Extract the [x, y] coordinate from the center of the cell holding the provided text.  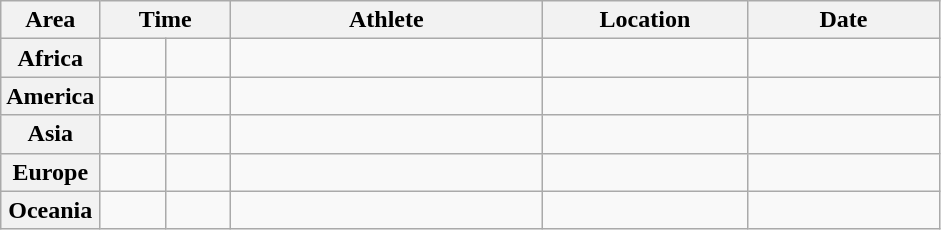
Area [50, 20]
Africa [50, 58]
Athlete [386, 20]
Oceania [50, 210]
Europe [50, 172]
Asia [50, 134]
Location [645, 20]
Date [844, 20]
Time [166, 20]
America [50, 96]
